For the text-containing cell, return its midpoint in (X, Y) coordinate format. 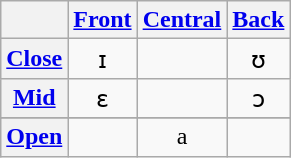
Close (34, 59)
Central (182, 20)
ɪ (102, 59)
Back (258, 20)
Mid (34, 98)
a (182, 137)
Front (102, 20)
Open (34, 137)
ɔ (258, 98)
ɛ (102, 98)
ʊ (258, 59)
